Detect which cell encompasses the target text, then output its (x, y) center coordinate. 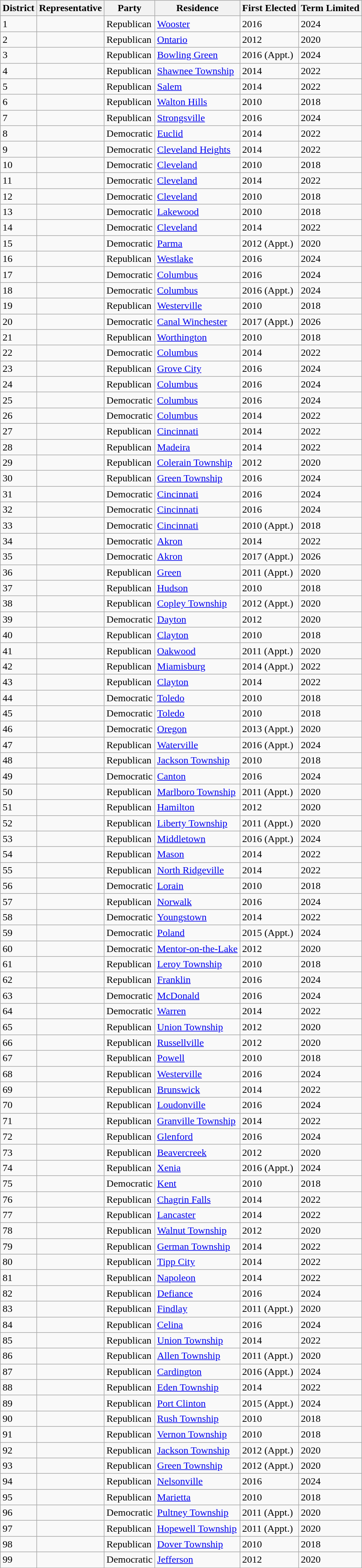
54 (19, 854)
Marlboro Township (198, 792)
88 (19, 1387)
5 (19, 86)
21 (19, 337)
23 (19, 369)
Brunswick (198, 1090)
Canton (198, 776)
Salem (198, 86)
Liberty Township (198, 823)
Waterville (198, 745)
Tipp City (198, 1262)
Beavercreek (198, 1152)
16 (19, 259)
29 (19, 463)
Green (198, 572)
First Elected (269, 8)
72 (19, 1136)
Lancaster (198, 1215)
68 (19, 1074)
36 (19, 572)
Vernon Township (198, 1434)
81 (19, 1278)
98 (19, 1544)
82 (19, 1293)
35 (19, 557)
Cleveland Heights (198, 149)
Madeira (198, 447)
52 (19, 823)
Copley Township (198, 604)
Loudonville (198, 1105)
40 (19, 635)
91 (19, 1434)
22 (19, 353)
62 (19, 980)
32 (19, 510)
2 (19, 40)
42 (19, 666)
Port Clinton (198, 1403)
Powell (198, 1058)
Cardington (198, 1372)
64 (19, 1011)
87 (19, 1372)
39 (19, 619)
57 (19, 901)
28 (19, 447)
67 (19, 1058)
95 (19, 1497)
Youngstown (198, 917)
92 (19, 1450)
Party (129, 8)
49 (19, 776)
Jefferson (198, 1560)
6 (19, 102)
Russellville (198, 1043)
50 (19, 792)
Celina (198, 1325)
Representative (70, 8)
14 (19, 228)
Allen Township (198, 1356)
Glenford (198, 1136)
8 (19, 133)
2014 (Appt.) (269, 666)
Euclid (198, 133)
Chagrin Falls (198, 1199)
North Ridgeville (198, 870)
47 (19, 745)
Strongsville (198, 118)
Rush Township (198, 1419)
27 (19, 431)
75 (19, 1183)
30 (19, 478)
Hamilton (198, 807)
Lorain (198, 886)
Marietta (198, 1497)
Residence (198, 8)
Poland (198, 933)
59 (19, 933)
84 (19, 1325)
Granville Township (198, 1121)
Kent (198, 1183)
7 (19, 118)
Colerain Township (198, 463)
Norwalk (198, 901)
Pultney Township (198, 1513)
Worthington (198, 337)
Walton Hills (198, 102)
Grove City (198, 369)
Term Limited (330, 8)
24 (19, 384)
District (19, 8)
66 (19, 1043)
1 (19, 24)
78 (19, 1231)
65 (19, 1027)
31 (19, 494)
Dayton (198, 619)
83 (19, 1309)
2013 (Appt.) (269, 729)
76 (19, 1199)
38 (19, 604)
90 (19, 1419)
99 (19, 1560)
Warren (198, 1011)
70 (19, 1105)
German Township (198, 1246)
56 (19, 886)
43 (19, 682)
37 (19, 588)
46 (19, 729)
Parma (198, 243)
13 (19, 212)
Napoleon (198, 1278)
10 (19, 165)
86 (19, 1356)
Oregon (198, 729)
79 (19, 1246)
74 (19, 1168)
Wooster (198, 24)
2010 (Appt.) (269, 525)
Mason (198, 854)
Canal Winchester (198, 322)
17 (19, 275)
71 (19, 1121)
51 (19, 807)
3 (19, 55)
Dover Township (198, 1544)
18 (19, 290)
Lakewood (198, 212)
Hopewell Township (198, 1528)
94 (19, 1482)
58 (19, 917)
77 (19, 1215)
33 (19, 525)
44 (19, 698)
Hudson (198, 588)
97 (19, 1528)
Walnut Township (198, 1231)
Nelsonville (198, 1482)
15 (19, 243)
41 (19, 651)
Middletown (198, 839)
61 (19, 964)
73 (19, 1152)
80 (19, 1262)
53 (19, 839)
26 (19, 415)
60 (19, 948)
12 (19, 196)
Oakwood (198, 651)
Xenia (198, 1168)
Mentor-on-the-Lake (198, 948)
19 (19, 306)
85 (19, 1340)
Defiance (198, 1293)
Ontario (198, 40)
34 (19, 541)
63 (19, 996)
Franklin (198, 980)
48 (19, 761)
Miamisburg (198, 666)
93 (19, 1466)
Shawnee Township (198, 71)
Leroy Township (198, 964)
Eden Township (198, 1387)
25 (19, 400)
96 (19, 1513)
89 (19, 1403)
55 (19, 870)
Findlay (198, 1309)
9 (19, 149)
45 (19, 714)
McDonald (198, 996)
11 (19, 180)
69 (19, 1090)
Bowling Green (198, 55)
20 (19, 322)
4 (19, 71)
Westlake (198, 259)
